For the text-containing cell, return its midpoint in [x, y] coordinate format. 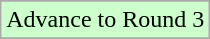
Advance to Round 3 [106, 20]
